Extract the [X, Y] coordinate from the center of the cell holding the provided text.  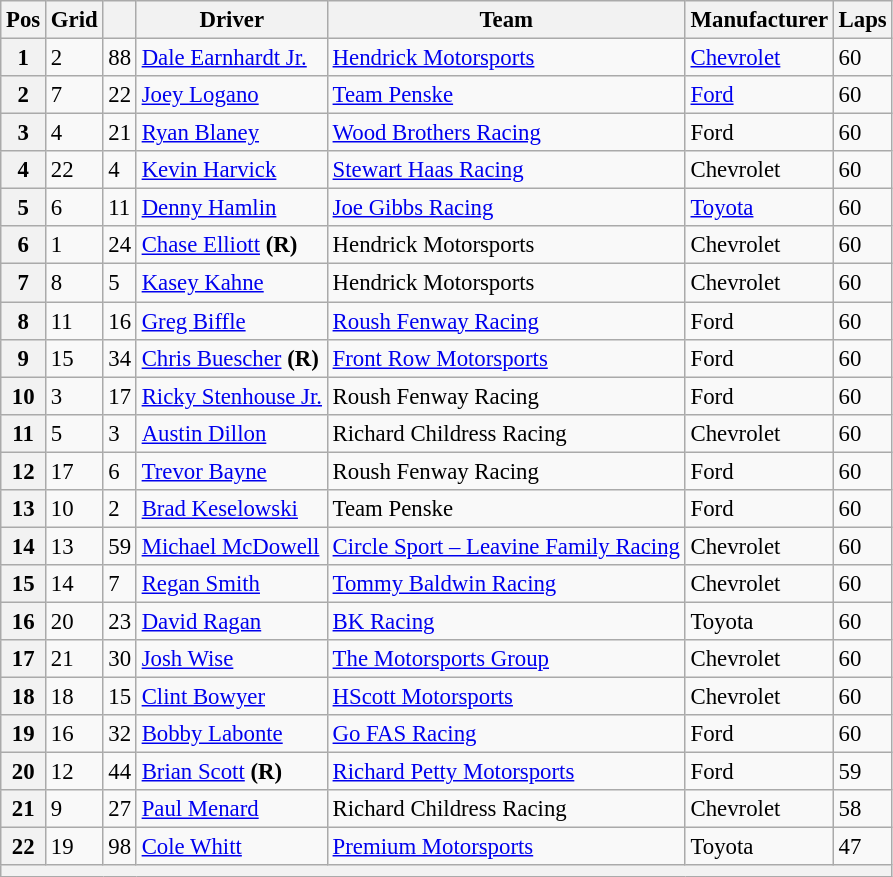
Manufacturer [759, 20]
Ricky Stenhouse Jr. [232, 396]
Team [506, 20]
47 [862, 847]
Grid [74, 20]
Tommy Baldwin Racing [506, 584]
David Ragan [232, 621]
Go FAS Racing [506, 734]
88 [120, 58]
The Motorsports Group [506, 659]
Front Row Motorsports [506, 358]
Joe Gibbs Racing [506, 208]
Joey Logano [232, 95]
Driver [232, 20]
Kevin Harvick [232, 170]
HScott Motorsports [506, 697]
27 [120, 809]
Premium Motorsports [506, 847]
Austin Dillon [232, 433]
Kasey Kahne [232, 283]
Wood Brothers Racing [506, 133]
Richard Petty Motorsports [506, 772]
98 [120, 847]
44 [120, 772]
Denny Hamlin [232, 208]
34 [120, 358]
Greg Biffle [232, 321]
Chris Buescher (R) [232, 358]
Michael McDowell [232, 546]
Circle Sport – Leavine Family Racing [506, 546]
Ryan Blaney [232, 133]
32 [120, 734]
Dale Earnhardt Jr. [232, 58]
Regan Smith [232, 584]
Brad Keselowski [232, 509]
Clint Bowyer [232, 697]
Paul Menard [232, 809]
30 [120, 659]
Brian Scott (R) [232, 772]
58 [862, 809]
Cole Whitt [232, 847]
Stewart Haas Racing [506, 170]
Pos [24, 20]
23 [120, 621]
Trevor Bayne [232, 471]
BK Racing [506, 621]
Laps [862, 20]
24 [120, 245]
Chase Elliott (R) [232, 245]
Josh Wise [232, 659]
Bobby Labonte [232, 734]
